Capture the cell that displays the provided text and extract its [x, y] central coordinate. 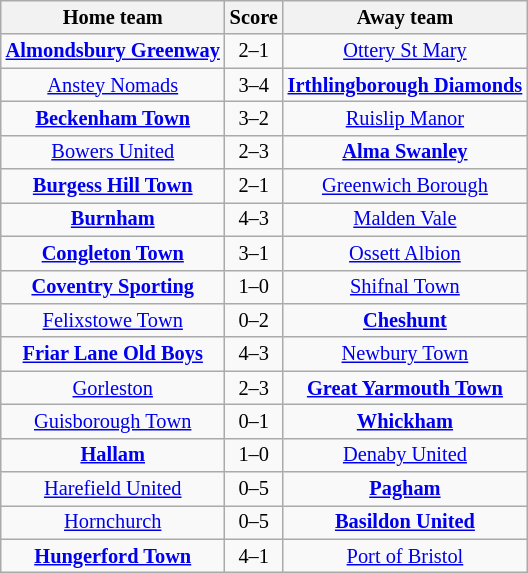
Burnham [113, 219]
Newbury Town [405, 354]
Burgess Hill Town [113, 186]
Guisborough Town [113, 421]
Score [254, 17]
3–1 [254, 253]
Whickham [405, 421]
Hallam [113, 455]
Ossett Albion [405, 253]
Friar Lane Old Boys [113, 354]
Felixstowe Town [113, 320]
Ottery St Mary [405, 51]
Congleton Town [113, 253]
Cheshunt [405, 320]
Almondsbury Greenway [113, 51]
Anstey Nomads [113, 85]
Pagham [405, 489]
Denaby United [405, 455]
Greenwich Borough [405, 186]
Hungerford Town [113, 556]
Beckenham Town [113, 118]
3–4 [254, 85]
Harefield United [113, 489]
Coventry Sporting [113, 287]
Bowers United [113, 152]
Gorleston [113, 388]
Basildon United [405, 522]
4–1 [254, 556]
Great Yarmouth Town [405, 388]
0–1 [254, 421]
3–2 [254, 118]
Alma Swanley [405, 152]
Away team [405, 17]
Port of Bristol [405, 556]
0–2 [254, 320]
Malden Vale [405, 219]
Home team [113, 17]
Ruislip Manor [405, 118]
Hornchurch [113, 522]
Shifnal Town [405, 287]
Irthlingborough Diamonds [405, 85]
